Identify which cell holds the provided text, then report its (x, y) central coordinate. 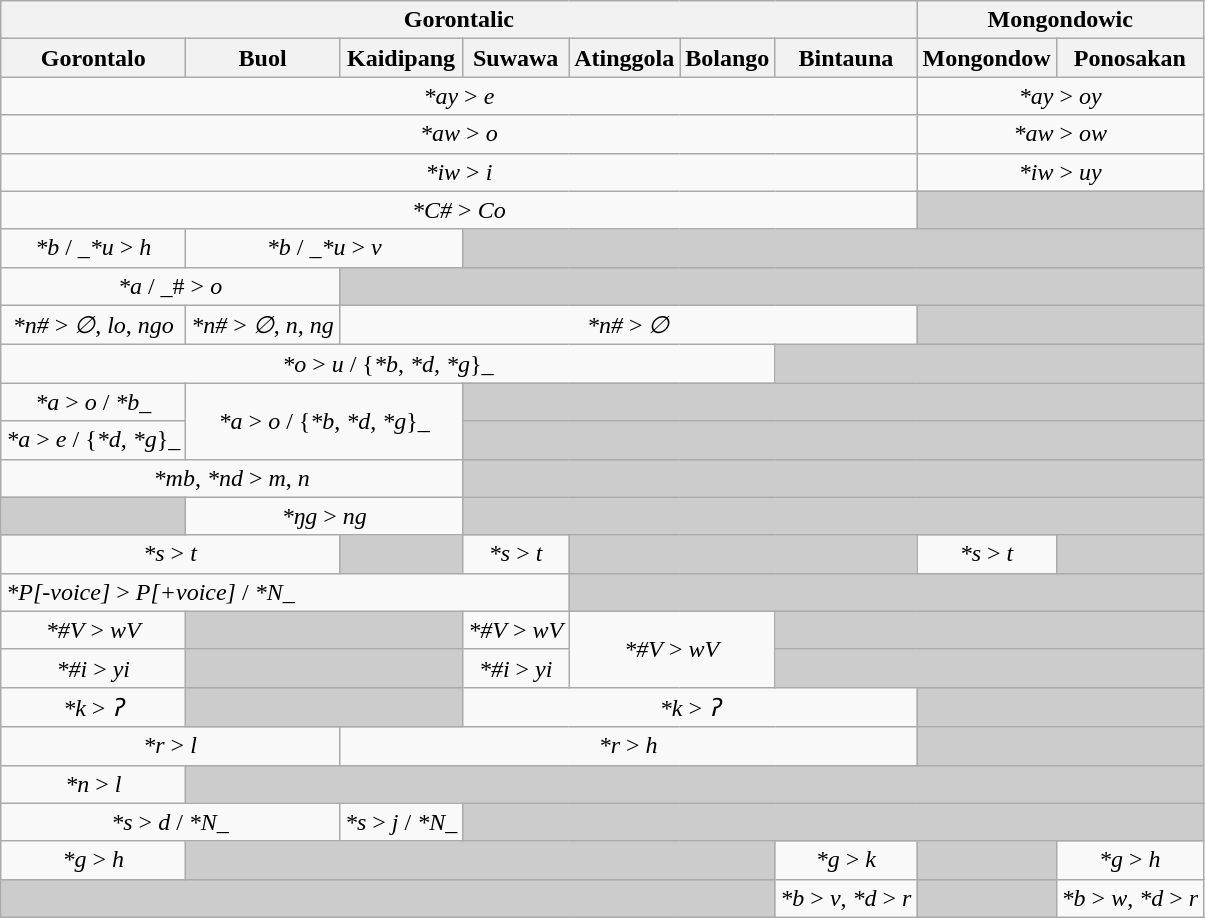
*a > o / {*b, *d, *g}_ (324, 421)
Ponosakan (1130, 58)
*g > k (846, 860)
*ay > oy (1060, 96)
*n# > ∅ (628, 325)
Buol (263, 58)
Atinggola (624, 58)
*a > o / *b_ (94, 402)
Mongondowic (1060, 20)
Bolango (728, 58)
*n > l (94, 784)
*aw > o (459, 134)
Mongondow (986, 58)
*b > w, *d > r (1130, 898)
*iw > i (459, 172)
*b / _*u > v (324, 248)
*o > u / {*b, *d, *g}_ (388, 364)
*ay > e (459, 96)
*r > h (628, 746)
*s > d / *N_ (170, 822)
*P[-voice] > P[+voice] / *N_ (285, 592)
*a > e / {*d, *g}_ (94, 440)
*n# > ∅, n, ng (263, 325)
Gorontalo (94, 58)
*a / _# > o (170, 286)
*C# > Co (459, 210)
Kaidipang (400, 58)
Suwawa (516, 58)
*b > v, *d > r (846, 898)
Gorontalic (459, 20)
*r > l (170, 746)
*s > j / *N_ (400, 822)
*b / _*u > h (94, 248)
*ŋg > ng (324, 516)
*n# > ∅, lo, ngo (94, 325)
*iw > uy (1060, 172)
*mb, *nd > m, n (232, 478)
Bintauna (846, 58)
*aw > ow (1060, 134)
